Search for the cell housing the specified text and yield its [X, Y] center coordinate. 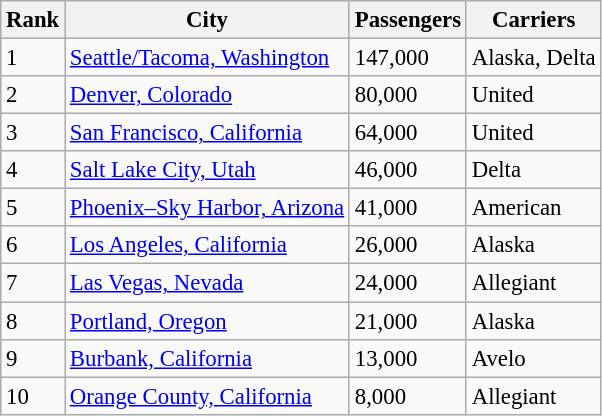
Los Angeles, California [208, 245]
26,000 [408, 245]
21,000 [408, 321]
64,000 [408, 133]
8 [33, 321]
Rank [33, 20]
6 [33, 245]
13,000 [408, 358]
10 [33, 396]
1 [33, 58]
9 [33, 358]
San Francisco, California [208, 133]
41,000 [408, 208]
5 [33, 208]
Salt Lake City, Utah [208, 170]
Phoenix–Sky Harbor, Arizona [208, 208]
80,000 [408, 95]
Las Vegas, Nevada [208, 283]
Avelo [534, 358]
City [208, 20]
8,000 [408, 396]
Portland, Oregon [208, 321]
Seattle/Tacoma, Washington [208, 58]
Delta [534, 170]
46,000 [408, 170]
Passengers [408, 20]
Burbank, California [208, 358]
Alaska, Delta [534, 58]
Carriers [534, 20]
7 [33, 283]
American [534, 208]
2 [33, 95]
Denver, Colorado [208, 95]
4 [33, 170]
147,000 [408, 58]
3 [33, 133]
Orange County, California [208, 396]
24,000 [408, 283]
